Search for the cell housing the specified text and yield its [x, y] center coordinate. 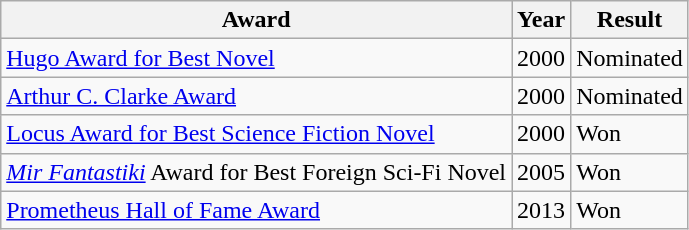
Arthur C. Clarke Award [256, 96]
Award [256, 20]
Result [630, 20]
2013 [542, 210]
Locus Award for Best Science Fiction Novel [256, 134]
Prometheus Hall of Fame Award [256, 210]
Year [542, 20]
Hugo Award for Best Novel [256, 58]
Mir Fantastiki Award for Best Foreign Sci-Fi Novel [256, 172]
2005 [542, 172]
